For the text-containing cell, return its midpoint in (X, Y) coordinate format. 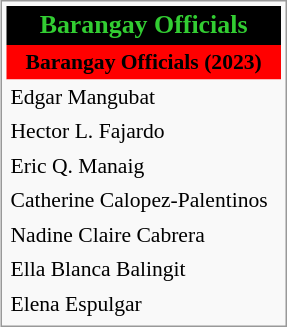
Barangay Officials (144, 26)
Eric Q. Manaig (139, 165)
Elena Espulgar (139, 303)
Hector L. Fajardo (139, 131)
Catherine Calopez-Palentinos (139, 200)
Nadine Claire Cabrera (139, 234)
Edgar Mangubat (139, 96)
Barangay Officials (2023) (144, 62)
Ella Blanca Balingit (139, 269)
